Provide the (x, y) coordinate of the cell's center where the given text is located.  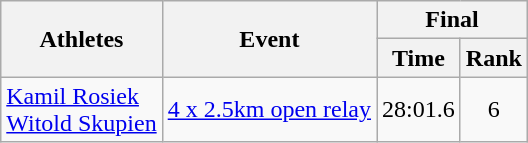
Event (269, 39)
4 x 2.5km open relay (269, 110)
Time (419, 58)
Final (452, 20)
Athletes (82, 39)
6 (494, 110)
Kamil RosiekWitold Skupien (82, 110)
Rank (494, 58)
28:01.6 (419, 110)
